Return [X, Y] of the center of cell containing provided text 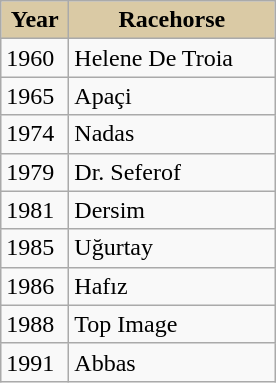
Nadas [172, 134]
Racehorse [172, 20]
Helene De Troia [172, 58]
Abbas [172, 362]
Dr. Seferof [172, 172]
1979 [35, 172]
1985 [35, 248]
1981 [35, 210]
Dersim [172, 210]
1988 [35, 324]
1991 [35, 362]
Top Image [172, 324]
1960 [35, 58]
1986 [35, 286]
Hafız [172, 286]
Year [35, 20]
Uğurtay [172, 248]
1974 [35, 134]
Apaçi [172, 96]
1965 [35, 96]
